Detect which cell encompasses the target text, then output its (X, Y) center coordinate. 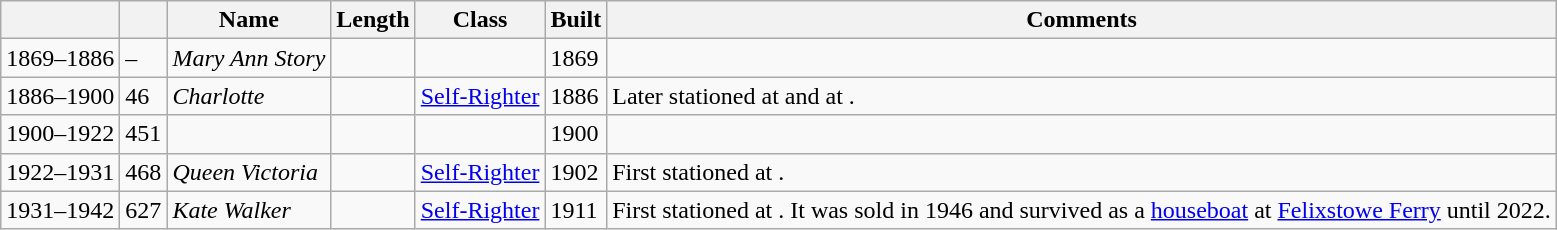
Name (249, 20)
– (144, 58)
First stationed at . (1082, 172)
Built (576, 20)
1869 (576, 58)
Kate Walker (249, 210)
1886–1900 (60, 96)
Queen Victoria (249, 172)
1922–1931 (60, 172)
Comments (1082, 20)
627 (144, 210)
Class (480, 20)
1869–1886 (60, 58)
451 (144, 134)
1900–1922 (60, 134)
46 (144, 96)
Later stationed at and at . (1082, 96)
Mary Ann Story (249, 58)
Charlotte (249, 96)
First stationed at . It was sold in 1946 and survived as a houseboat at Felixstowe Ferry until 2022. (1082, 210)
1902 (576, 172)
1886 (576, 96)
1931–1942 (60, 210)
1900 (576, 134)
468 (144, 172)
Length (373, 20)
1911 (576, 210)
